Locate the cell with the specified text and output its (x, y) center coordinate. 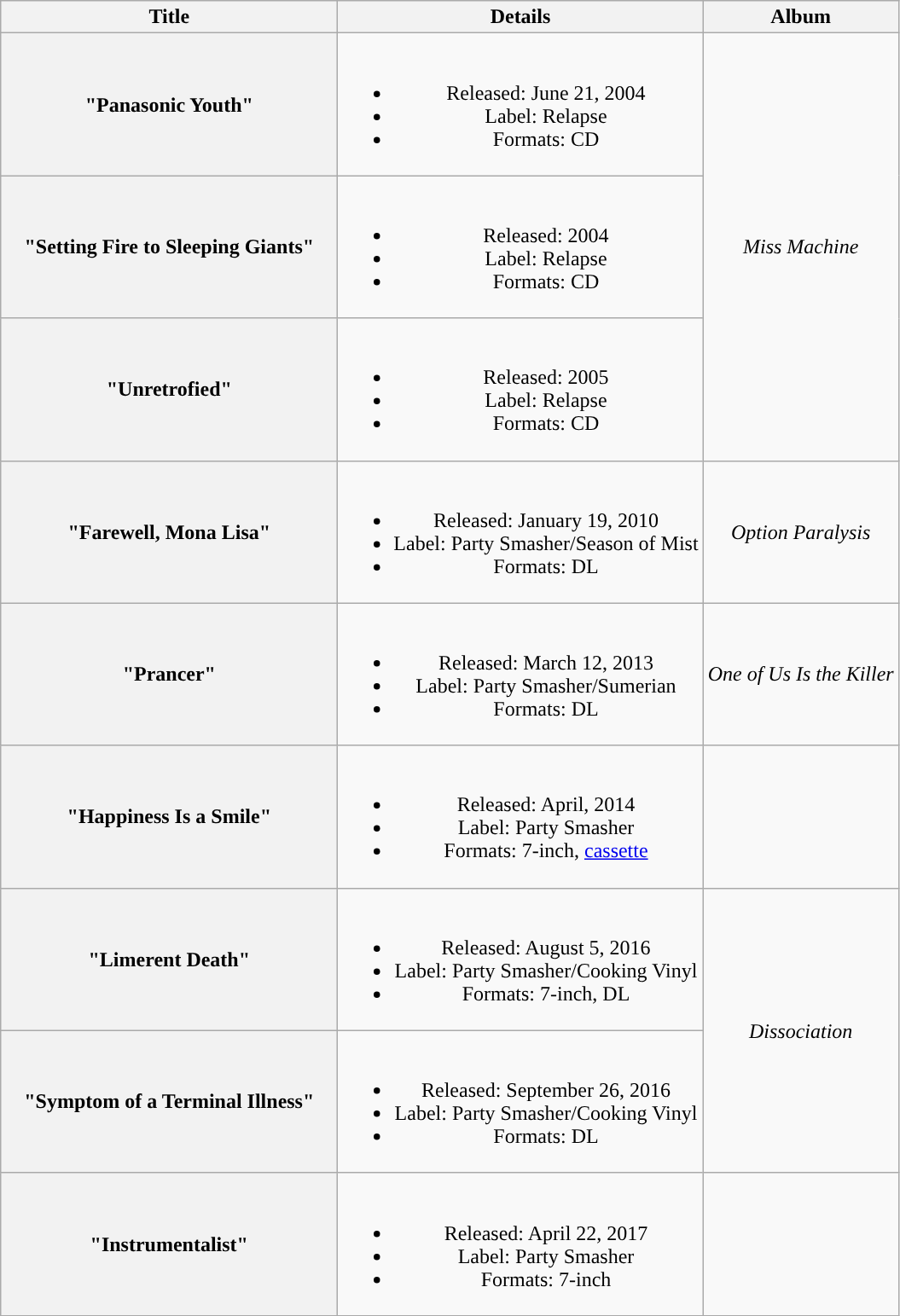
Option Paralysis (800, 532)
Released: March 12, 2013Label: Party Smasher/SumerianFormats: DL (520, 674)
Released: April, 2014Label: Party SmasherFormats: 7-inch, cassette (520, 817)
Released: August 5, 2016Label: Party Smasher/Cooking VinylFormats: 7-inch, DL (520, 959)
Released: 2004Label: RelapseFormats: CD (520, 247)
"Farewell, Mona Lisa" (169, 532)
Released: January 19, 2010Label: Party Smasher/Season of MistFormats: DL (520, 532)
One of Us Is the Killer (800, 674)
Album (800, 17)
"Setting Fire to Sleeping Giants" (169, 247)
Released: June 21, 2004Label: RelapseFormats: CD (520, 104)
"Limerent Death" (169, 959)
Title (169, 17)
Released: 2005Label: RelapseFormats: CD (520, 389)
"Symptom of a Terminal Illness" (169, 1102)
Miss Machine (800, 247)
"Instrumentalist" (169, 1244)
Released: September 26, 2016Label: Party Smasher/Cooking VinylFormats: DL (520, 1102)
Dissociation (800, 1030)
Released: April 22, 2017Label: Party SmasherFormats: 7-inch (520, 1244)
"Happiness Is a Smile" (169, 817)
Details (520, 17)
"Panasonic Youth" (169, 104)
"Unretrofied" (169, 389)
"Prancer" (169, 674)
